From the cell containing the given text, extract its center point as [X, Y] coordinate. 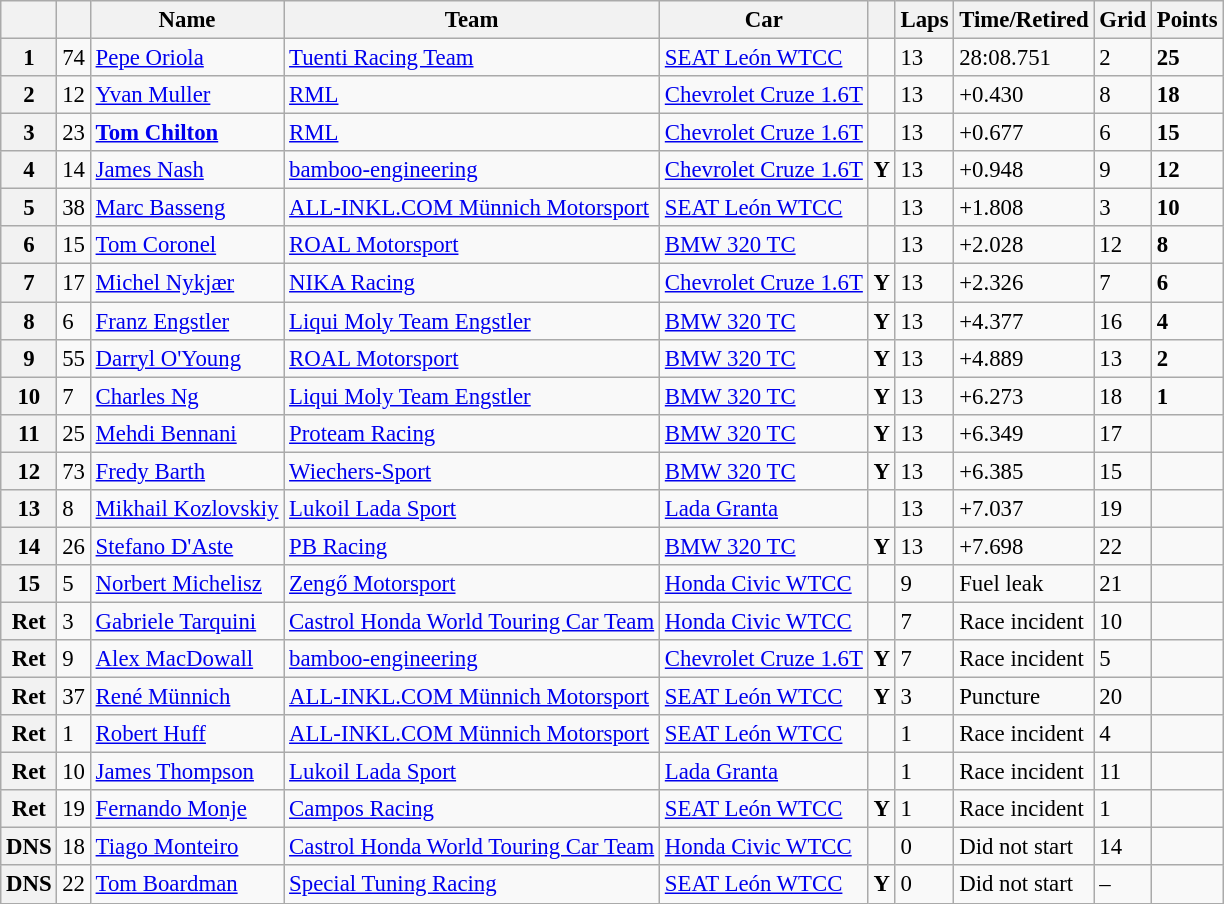
Marc Basseng [186, 208]
Darryl O'Young [186, 358]
Name [186, 20]
Tuenti Racing Team [472, 58]
20 [1122, 697]
NIKA Racing [472, 283]
Michel Nykjær [186, 283]
26 [74, 546]
Gabriele Tarquini [186, 621]
+6.385 [1024, 471]
Grid [1122, 20]
Tom Chilton [186, 133]
Tom Boardman [186, 885]
+7.698 [1024, 546]
Team [472, 20]
+2.326 [1024, 283]
73 [74, 471]
+7.037 [1024, 509]
Fuel leak [1024, 584]
74 [74, 58]
Tiago Monteiro [186, 847]
+4.889 [1024, 358]
23 [74, 133]
+1.808 [1024, 208]
James Nash [186, 170]
Robert Huff [186, 734]
55 [74, 358]
Time/Retired [1024, 20]
+2.028 [1024, 245]
Fernando Monje [186, 809]
Fredy Barth [186, 471]
38 [74, 208]
+0.677 [1024, 133]
28:08.751 [1024, 58]
Mehdi Bennani [186, 433]
Pepe Oriola [186, 58]
Laps [924, 20]
+0.430 [1024, 95]
Norbert Michelisz [186, 584]
16 [1122, 321]
+6.273 [1024, 396]
Mikhail Kozlovskiy [186, 509]
Campos Racing [472, 809]
Puncture [1024, 697]
Tom Coronel [186, 245]
Wiechers-Sport [472, 471]
+6.349 [1024, 433]
Points [1186, 20]
Proteam Racing [472, 433]
Yvan Muller [186, 95]
Alex MacDowall [186, 659]
37 [74, 697]
Stefano D'Aste [186, 546]
Zengő Motorsport [472, 584]
21 [1122, 584]
Special Tuning Racing [472, 885]
+4.377 [1024, 321]
Charles Ng [186, 396]
James Thompson [186, 772]
– [1122, 885]
+0.948 [1024, 170]
PB Racing [472, 546]
René Münnich [186, 697]
Franz Engstler [186, 321]
Car [764, 20]
